Return (X, Y) of the center of cell containing provided text 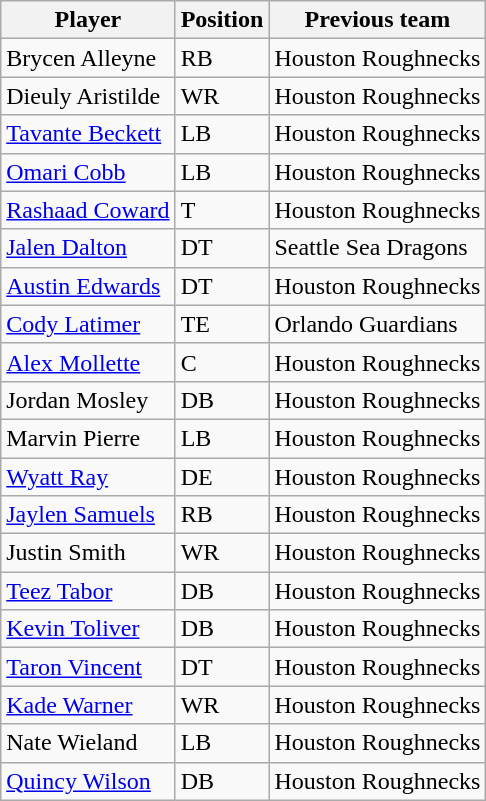
Quincy Wilson (88, 781)
Justin Smith (88, 553)
Teez Tabor (88, 591)
Dieuly Aristilde (88, 96)
Cody Latimer (88, 324)
T (222, 210)
TE (222, 324)
C (222, 362)
Marvin Pierre (88, 438)
Rashaad Coward (88, 210)
Wyatt Ray (88, 477)
Previous team (378, 20)
Alex Mollette (88, 362)
Brycen Alleyne (88, 58)
Orlando Guardians (378, 324)
Player (88, 20)
Omari Cobb (88, 172)
Austin Edwards (88, 286)
Nate Wieland (88, 743)
Jordan Mosley (88, 400)
Kade Warner (88, 705)
DE (222, 477)
Position (222, 20)
Taron Vincent (88, 667)
Tavante Beckett (88, 134)
Jaylen Samuels (88, 515)
Kevin Toliver (88, 629)
Seattle Sea Dragons (378, 248)
Jalen Dalton (88, 248)
